Pinpoint the cell where the given text exists, returning its (x, y) midpoint coordinate. 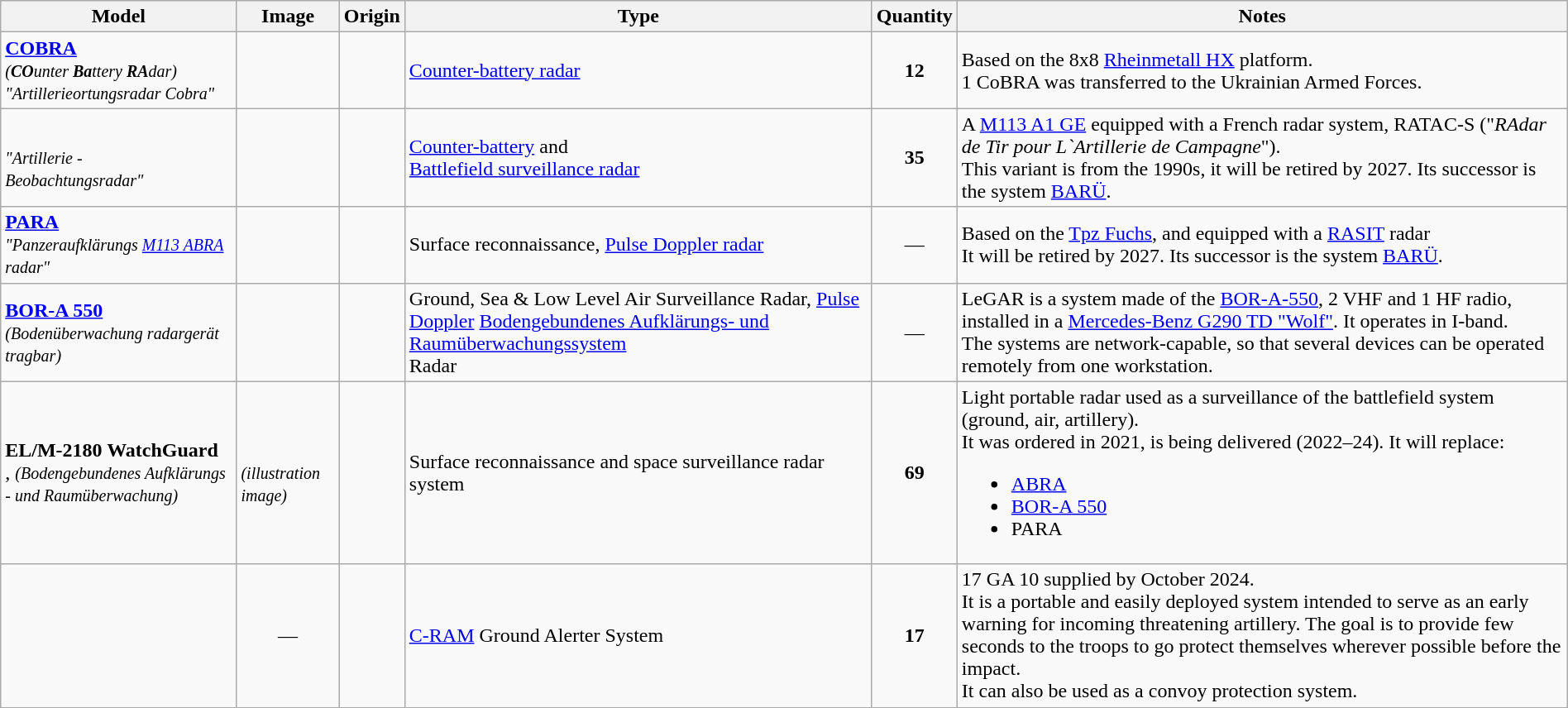
Model (119, 17)
Surface reconnaissance, Pulse Doppler radar (638, 245)
Counter-battery andBattlefield surveillance radar (638, 157)
Based on the Tpz Fuchs, and equipped with a RASIT radarIt will be retired by 2027. Its successor is the system BARÜ. (1262, 245)
BOR-A 550 (Bodenüberwachung radargerät tragbar) (119, 332)
C-RAM Ground Alerter System (638, 635)
Origin (372, 17)
Surface reconnaissance and space surveillance radar system (638, 473)
COBRA(COunter Battery RAdar)"Artillerieortungsradar Cobra" (119, 70)
69 (915, 473)
17 (915, 635)
(illustration image) (288, 473)
EL/M-2180 WatchGuard, (Bodengebundenes Aufklärungs - und Raumüberwachung) (119, 473)
"Artillerie - Beobachtungsradar" (119, 157)
Notes (1262, 17)
Counter-battery radar (638, 70)
Image (288, 17)
35 (915, 157)
Type (638, 17)
Quantity (915, 17)
PARA"Panzeraufklärungs M113 ABRAradar" (119, 245)
Based on the 8x8 Rheinmetall HX platform.1 CoBRA was transferred to the Ukrainian Armed Forces. (1262, 70)
12 (915, 70)
Ground, Sea & Low Level Air Surveillance Radar, Pulse Doppler Bodengebundenes Aufklärungs- und RaumüberwachungssystemRadar (638, 332)
